Output the (x, y) coordinate of the center of the cell containing the given text.  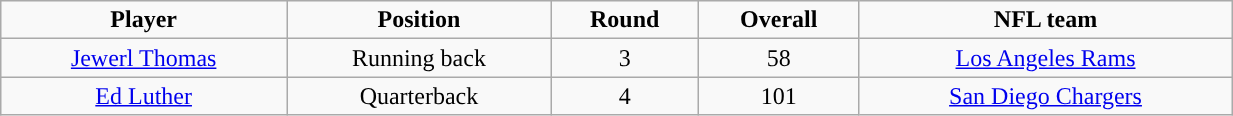
101 (778, 96)
3 (624, 58)
San Diego Chargers (1045, 96)
Los Angeles Rams (1045, 58)
58 (778, 58)
Player (144, 20)
Jewerl Thomas (144, 58)
NFL team (1045, 20)
Round (624, 20)
Running back (420, 58)
4 (624, 96)
Ed Luther (144, 96)
Quarterback (420, 96)
Overall (778, 20)
Position (420, 20)
